Identify which cell holds the provided text, then report its (x, y) central coordinate. 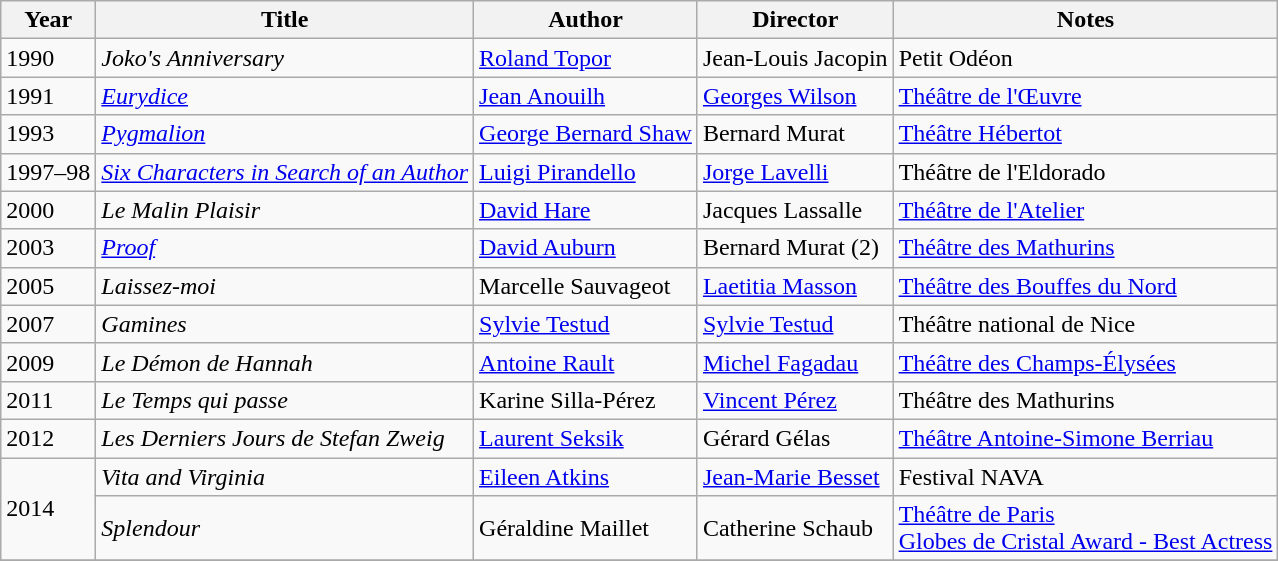
Eileen Atkins (586, 477)
Catherine Schaub (795, 528)
Théâtre de l'Œuvre (1086, 96)
Les Derniers Jours de Stefan Zweig (285, 438)
Laurent Seksik (586, 438)
Jean-Louis Jacopin (795, 58)
Théâtre national de Nice (1086, 324)
Georges Wilson (795, 96)
1990 (48, 58)
David Auburn (586, 248)
2011 (48, 400)
1993 (48, 134)
Jacques Lassalle (795, 210)
Marcelle Sauvageot (586, 286)
Roland Topor (586, 58)
Jean-Marie Besset (795, 477)
Vincent Pérez (795, 400)
Théâtre des Bouffes du Nord (1086, 286)
Laissez-moi (285, 286)
Proof (285, 248)
2014 (48, 510)
George Bernard Shaw (586, 134)
2005 (48, 286)
2000 (48, 210)
Joko's Anniversary (285, 58)
Théâtre Hébertot (1086, 134)
2012 (48, 438)
Théâtre de ParisGlobes de Cristal Award - Best Actress (1086, 528)
Splendour (285, 528)
1997–98 (48, 172)
2003 (48, 248)
Géraldine Maillet (586, 528)
Author (586, 20)
Festival NAVA (1086, 477)
Bernard Murat (795, 134)
Title (285, 20)
Théâtre de l'Atelier (1086, 210)
Théâtre des Champs-Élysées (1086, 362)
2007 (48, 324)
1991 (48, 96)
Le Temps qui passe (285, 400)
Antoine Rault (586, 362)
Pygmalion (285, 134)
Le Malin Plaisir (285, 210)
Jean Anouilh (586, 96)
Eurydice (285, 96)
Théâtre Antoine-Simone Berriau (1086, 438)
Gérard Gélas (795, 438)
Jorge Lavelli (795, 172)
Karine Silla-Pérez (586, 400)
Vita and Virginia (285, 477)
2009 (48, 362)
Michel Fagadau (795, 362)
Le Démon de Hannah (285, 362)
Laetitia Masson (795, 286)
Director (795, 20)
Gamines (285, 324)
Petit Odéon (1086, 58)
Bernard Murat (2) (795, 248)
Notes (1086, 20)
Théâtre de l'Eldorado (1086, 172)
Luigi Pirandello (586, 172)
Six Characters in Search of an Author (285, 172)
David Hare (586, 210)
Year (48, 20)
